Return the [x, y] coordinate for the center point of the cell that contains the specified text.  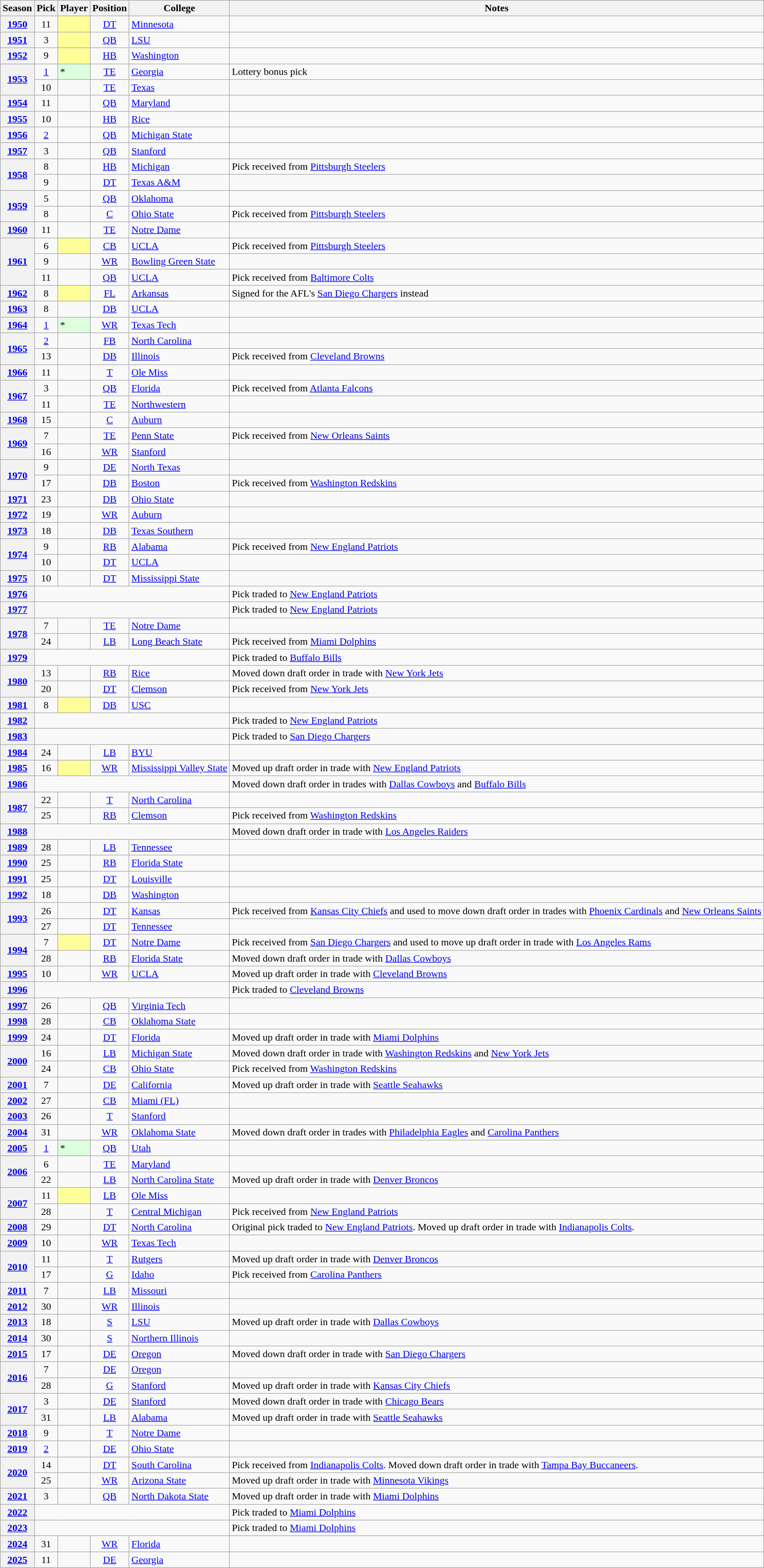
Oklahoma [179, 198]
Position [110, 8]
1992 [17, 895]
2007 [17, 1203]
Season [17, 8]
Pick received from Baltimore Colts [497, 277]
Pick received from Atlanta Falcons [497, 388]
1991 [17, 879]
Pick received from San Diego Chargers and used to move up draft order in trade with Los Angeles Rams [497, 942]
2025 [17, 1560]
Arizona State [179, 1481]
1984 [17, 752]
Northern Illinois [179, 1338]
1978 [17, 633]
Michigan [179, 166]
1969 [17, 443]
Pick received from Carolina Panthers [497, 1275]
1960 [17, 230]
Pick received from Kansas City Chiefs and used to move down draft order in trades with Phoenix Cardinals and New Orleans Saints [497, 910]
14 [46, 1464]
Minnesota [179, 24]
College [179, 8]
1983 [17, 737]
1952 [17, 56]
1962 [17, 293]
1999 [17, 1037]
1976 [17, 594]
South Carolina [179, 1464]
Pick [46, 8]
2001 [17, 1085]
Kansas [179, 910]
2024 [17, 1544]
2005 [17, 1148]
2000 [17, 1061]
USC [179, 705]
1977 [17, 610]
Moved down draft order in trade with Washington Redskins and New York Jets [497, 1053]
Long Beach State [179, 641]
1958 [17, 174]
Moved up draft order in trade with Minnesota Vikings [497, 1481]
Pick received from New York Jets [497, 689]
2014 [17, 1338]
Moved up draft order in trade with Dallas Cowboys [497, 1322]
1967 [17, 396]
1988 [17, 831]
23 [46, 499]
1968 [17, 420]
Moved down draft order in trade with New York Jets [497, 673]
Texas [179, 87]
1995 [17, 974]
1970 [17, 475]
Signed for the AFL's San Diego Chargers instead [497, 293]
1956 [17, 135]
Moved down draft order in trade with Dallas Cowboys [497, 958]
1980 [17, 681]
Texas Southern [179, 531]
1975 [17, 578]
Miami (FL) [179, 1101]
Mississippi State [179, 578]
Moved down draft order in trade with San Diego Chargers [497, 1354]
Moved up draft order in trade with Cleveland Browns [497, 974]
Central Michigan [179, 1212]
North Texas [179, 467]
BYU [179, 752]
Bowling Green State [179, 262]
1971 [17, 499]
2008 [17, 1227]
Moved up draft order in trade with Kansas City Chiefs [497, 1385]
Louisville [179, 879]
North Dakota State [179, 1496]
1985 [17, 768]
2012 [17, 1306]
Moved down draft order in trade with Los Angeles Raiders [497, 831]
29 [46, 1227]
Pick traded to San Diego Chargers [497, 737]
1996 [17, 990]
Rutgers [179, 1259]
2022 [17, 1512]
2006 [17, 1172]
1989 [17, 847]
FB [110, 341]
1950 [17, 24]
Pick traded to Cleveland Browns [497, 990]
Boston [179, 483]
2011 [17, 1291]
1951 [17, 40]
1961 [17, 262]
North Carolina State [179, 1180]
1981 [17, 705]
Idaho [179, 1275]
Virginia Tech [179, 1006]
1957 [17, 151]
1997 [17, 1006]
1959 [17, 206]
2009 [17, 1243]
Lottery bonus pick [497, 72]
2016 [17, 1378]
2023 [17, 1528]
2020 [17, 1472]
Arkansas [179, 293]
2013 [17, 1322]
Notes [497, 8]
2021 [17, 1496]
19 [46, 515]
2002 [17, 1101]
Missouri [179, 1291]
Moved down draft order in trades with Philadelphia Eagles and Carolina Panthers [497, 1132]
Pick traded to Buffalo Bills [497, 657]
1974 [17, 554]
1964 [17, 325]
1972 [17, 515]
5 [46, 198]
1953 [17, 79]
Original pick traded to New England Patriots. Moved up draft order in trade with Indianapolis Colts. [497, 1227]
1990 [17, 863]
Pick received from New Orleans Saints [497, 435]
1963 [17, 309]
2010 [17, 1267]
2004 [17, 1132]
1979 [17, 657]
1987 [17, 808]
2015 [17, 1354]
2018 [17, 1433]
FL [110, 293]
1986 [17, 784]
Moved down draft order in trades with Dallas Cowboys and Buffalo Bills [497, 784]
Utah [179, 1148]
Moved down draft order in trade with Chicago Bears [497, 1401]
1954 [17, 103]
California [179, 1085]
Moved up draft order in trade with New England Patriots [497, 768]
Pick received from Cleveland Browns [497, 356]
Mississippi Valley State [179, 768]
1982 [17, 721]
2003 [17, 1116]
Northwestern [179, 404]
1994 [17, 950]
Penn State [179, 435]
Texas A&M [179, 182]
15 [46, 420]
Pick received from Miami Dolphins [497, 641]
1973 [17, 531]
2019 [17, 1449]
1993 [17, 918]
20 [46, 689]
1965 [17, 349]
Player [74, 8]
Pick received from Indianapolis Colts. Moved down draft order in trade with Tampa Bay Buccaneers. [497, 1464]
1966 [17, 372]
2017 [17, 1409]
1998 [17, 1021]
1955 [17, 119]
